Return the [x, y] coordinate for the center point of the cell that contains the specified text.  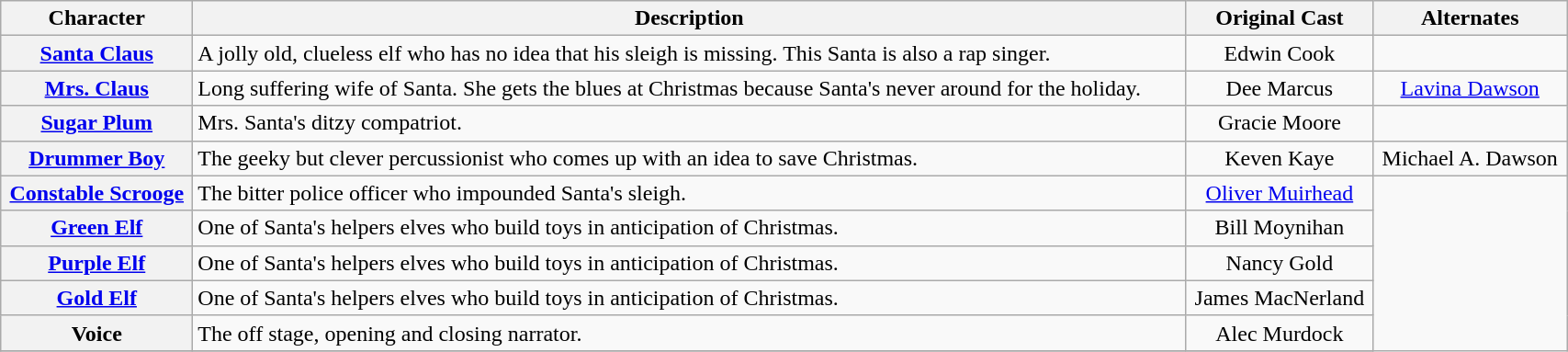
Oliver Muirhead [1280, 193]
Mrs. Santa's ditzy compatriot. [689, 123]
Dee Marcus [1280, 88]
Edwin Cook [1280, 53]
Drummer Boy [97, 158]
Voice [97, 333]
Santa Claus [97, 53]
Character [97, 18]
Gracie Moore [1280, 123]
Mrs. Claus [97, 88]
Purple Elf [97, 263]
Gold Elf [97, 298]
A jolly old, clueless elf who has no idea that his sleigh is missing. This Santa is also a rap singer. [689, 53]
Nancy Gold [1280, 263]
Original Cast [1280, 18]
Lavina Dawson [1470, 88]
James MacNerland [1280, 298]
Michael A. Dawson [1470, 158]
The geeky but clever percussionist who comes up with an idea to save Christmas. [689, 158]
Alternates [1470, 18]
Long suffering wife of Santa. She gets the blues at Christmas because Santa's never around for the holiday. [689, 88]
Keven Kaye [1280, 158]
The off stage, opening and closing narrator. [689, 333]
The bitter police officer who impounded Santa's sleigh. [689, 193]
Bill Moynihan [1280, 228]
Constable Scrooge [97, 193]
Description [689, 18]
Alec Murdock [1280, 333]
Green Elf [97, 228]
Sugar Plum [97, 123]
